Scan for the cell matching the given text and deliver its [X, Y] coordinate at center. 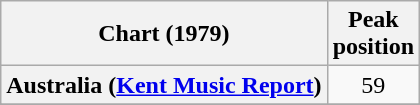
59 [373, 85]
Chart (1979) [164, 34]
Peakposition [373, 34]
Australia (Kent Music Report) [164, 85]
